Search for the cell housing the specified text and yield its (X, Y) center coordinate. 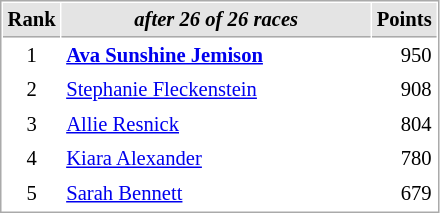
Points (404, 20)
Kiara Alexander (216, 158)
950 (404, 56)
Sarah Bennett (216, 194)
Stephanie Fleckenstein (216, 90)
3 (32, 124)
4 (32, 158)
Rank (32, 20)
780 (404, 158)
after 26 of 26 races (216, 20)
Allie Resnick (216, 124)
908 (404, 90)
5 (32, 194)
1 (32, 56)
804 (404, 124)
Ava Sunshine Jemison (216, 56)
679 (404, 194)
2 (32, 90)
